Detect which cell encompasses the target text, then output its [x, y] center coordinate. 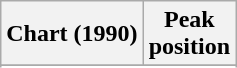
Chart (1990) [72, 34]
Peakposition [189, 34]
